Return the [X, Y] coordinate for the center point of the cell that contains the specified text.  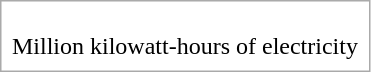
Million kilowatt-hours of electricity [186, 46]
